Extract the (x, y) coordinate from the center of the cell holding the provided text.  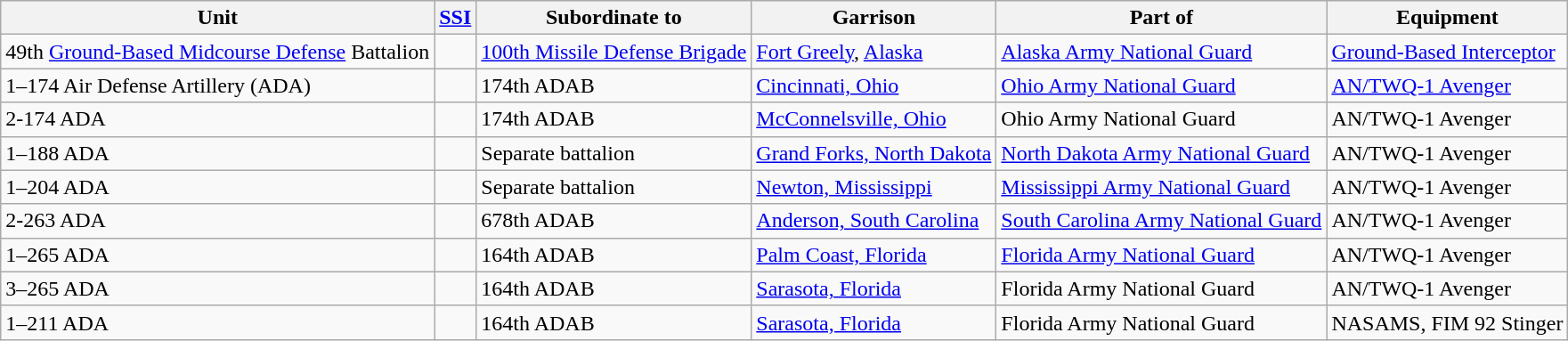
South Carolina Army National Guard (1161, 221)
1–211 ADA (217, 322)
2-263 ADA (217, 221)
1–265 ADA (217, 255)
Alaska Army National Guard (1161, 52)
49th Ground-Based Midcourse Defense Battalion (217, 52)
678th ADAB (614, 221)
McConnelsville, Ohio (874, 119)
2-174 ADA (217, 119)
3–265 ADA (217, 288)
Fort Greely, Alaska (874, 52)
Newton, Mississippi (874, 187)
1–174 Air Defense Artillery (ADA) (217, 85)
1–188 ADA (217, 153)
Equipment (1448, 18)
Grand Forks, North Dakota (874, 153)
Subordinate to (614, 18)
NASAMS, FIM 92 Stinger (1448, 322)
Palm Coast, Florida (874, 255)
Garrison (874, 18)
100th Missile Defense Brigade (614, 52)
Cincinnati, Ohio (874, 85)
SSI (456, 18)
Ground-Based Interceptor (1448, 52)
Anderson, South Carolina (874, 221)
Part of (1161, 18)
North Dakota Army National Guard (1161, 153)
Unit (217, 18)
1–204 ADA (217, 187)
Mississippi Army National Guard (1161, 187)
